Locate the cell with the specified text and output its [x, y] center coordinate. 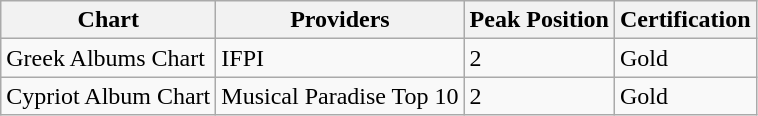
Musical Paradise Top 10 [340, 96]
Cypriot Album Chart [108, 96]
Certification [685, 20]
Greek Albums Chart [108, 58]
Chart [108, 20]
IFPI [340, 58]
Providers [340, 20]
Peak Position [539, 20]
